From the cell containing the given text, extract its center point as [X, Y] coordinate. 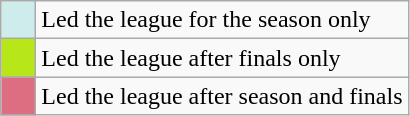
Led the league after season and finals [222, 96]
Led the league for the season only [222, 20]
Led the league after finals only [222, 58]
